Determine the [X, Y] coordinate at the center of the cell enclosing the given text.  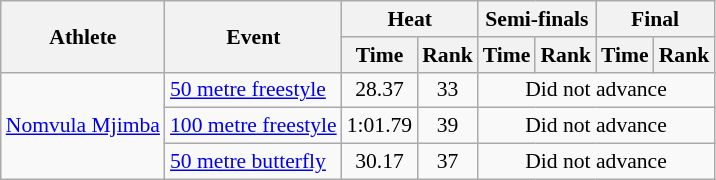
30.17 [380, 162]
50 metre butterfly [254, 162]
Nomvula Mjimba [83, 126]
37 [448, 162]
Final [655, 19]
39 [448, 126]
1:01.79 [380, 126]
50 metre freestyle [254, 90]
Semi-finals [537, 19]
Athlete [83, 36]
28.37 [380, 90]
Heat [410, 19]
33 [448, 90]
100 metre freestyle [254, 126]
Event [254, 36]
